Provide the (x, y) coordinate of the cell's center where the given text is located.  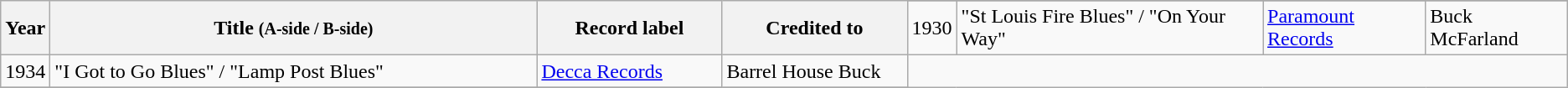
Paramount Records (1344, 28)
"St Louis Fire Blues" / "On Your Way" (1109, 28)
Buck McFarland (1496, 28)
Title (A-side / B-side) (293, 28)
1930 (931, 28)
Year (25, 28)
1934 (25, 71)
Decca Records (630, 71)
Credited to (814, 28)
Record label (630, 28)
"I Got to Go Blues" / "Lamp Post Blues" (293, 71)
Barrel House Buck (814, 71)
